Output the (X, Y) coordinate of the center of the cell containing the given text.  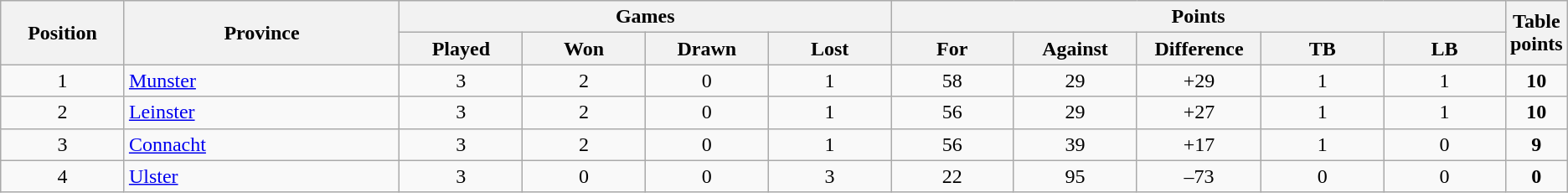
Leinster (261, 112)
Connacht (261, 144)
Points (1199, 17)
+27 (1199, 112)
39 (1075, 144)
Lost (829, 49)
Position (63, 33)
58 (952, 81)
Province (261, 33)
LB (1445, 49)
9 (1536, 144)
4 (63, 176)
Games (645, 17)
Played (461, 49)
–73 (1199, 176)
Ulster (261, 176)
For (952, 49)
95 (1075, 176)
+29 (1199, 81)
Munster (261, 81)
Won (584, 49)
Drawn (707, 49)
+17 (1199, 144)
Against (1075, 49)
TB (1323, 49)
22 (952, 176)
Difference (1199, 49)
Tablepoints (1536, 33)
